For the text-containing cell, return its midpoint in [x, y] coordinate format. 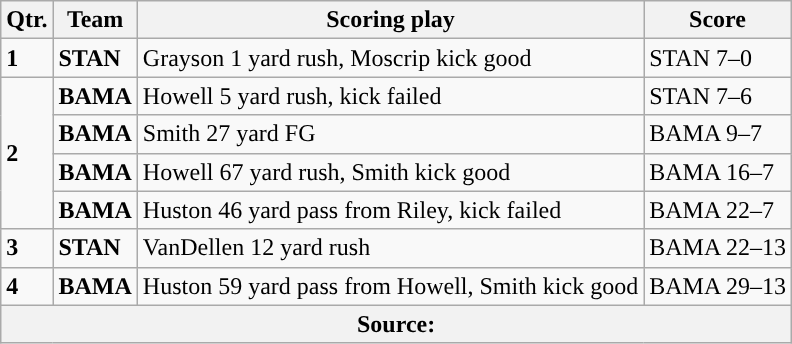
Smith 27 yard FG [390, 134]
Scoring play [390, 20]
Howell 67 yard rush, Smith kick good [390, 172]
Huston 46 yard pass from Riley, kick failed [390, 210]
Qtr. [27, 20]
VanDellen 12 yard rush [390, 248]
STAN 7–0 [718, 58]
1 [27, 58]
Huston 59 yard pass from Howell, Smith kick good [390, 286]
Team [95, 20]
BAMA 22–13 [718, 248]
2 [27, 153]
3 [27, 248]
Grayson 1 yard rush, Moscrip kick good [390, 58]
STAN 7–6 [718, 96]
Howell 5 yard rush, kick failed [390, 96]
Source: [396, 324]
BAMA 16–7 [718, 172]
4 [27, 286]
BAMA 9–7 [718, 134]
BAMA 29–13 [718, 286]
BAMA 22–7 [718, 210]
Score [718, 20]
